Output the [x, y] coordinate of the center of the cell containing the given text.  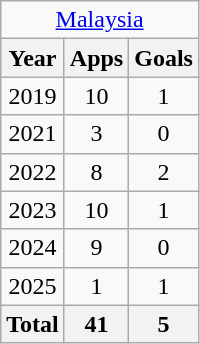
5 [164, 324]
8 [96, 172]
41 [96, 324]
2023 [33, 210]
Apps [96, 58]
Total [33, 324]
2021 [33, 134]
2024 [33, 248]
9 [96, 248]
2025 [33, 286]
2019 [33, 96]
2 [164, 172]
Goals [164, 58]
Year [33, 58]
3 [96, 134]
Malaysia [100, 20]
2022 [33, 172]
